Extract the (X, Y) coordinate from the center of the cell holding the provided text.  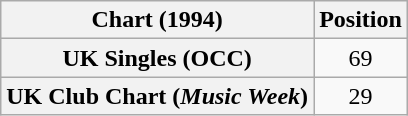
69 (361, 58)
UK Singles (OCC) (158, 58)
Chart (1994) (158, 20)
UK Club Chart (Music Week) (158, 96)
29 (361, 96)
Position (361, 20)
